Output the [X, Y] coordinate of the center of the cell containing the given text.  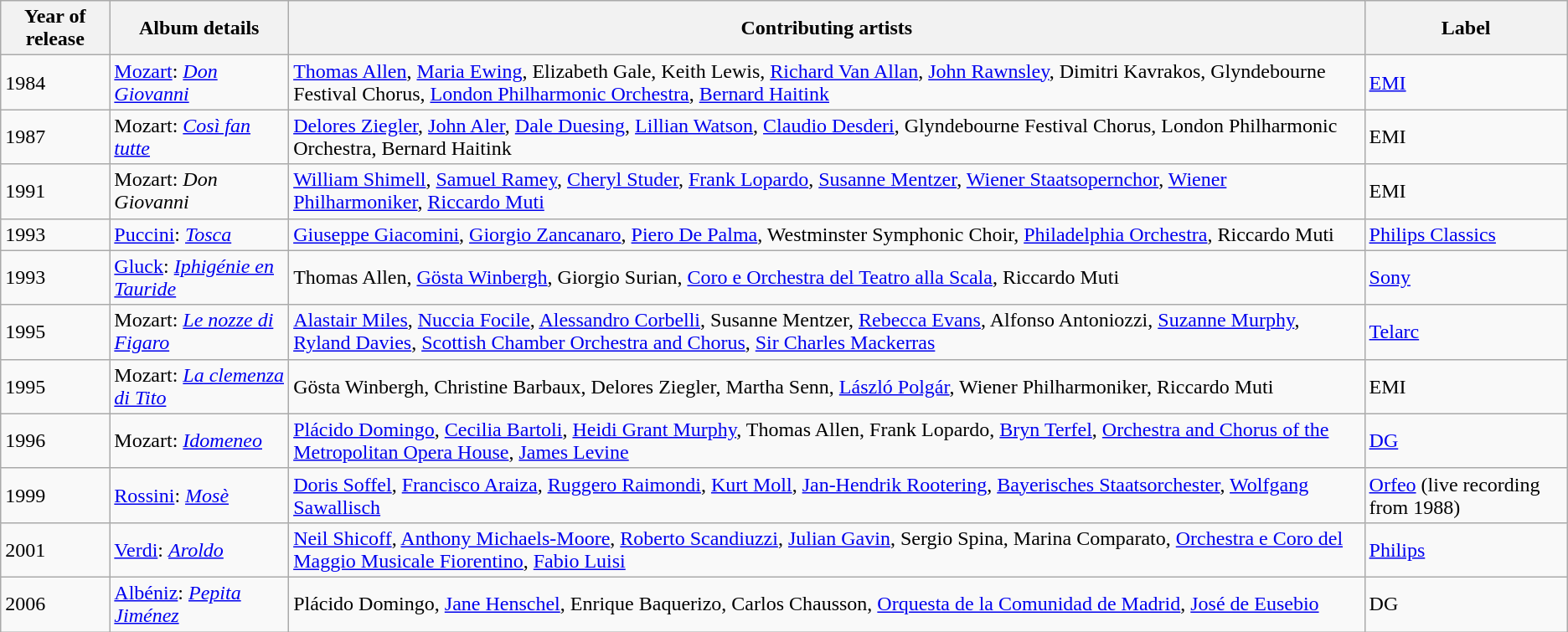
1991 [55, 191]
Plácido Domingo, Jane Henschel, Enrique Baquerizo, Carlos Chausson, Orquesta de la Comunidad de Madrid, José de Eusebio [827, 604]
Philips [1466, 549]
1987 [55, 137]
Orfeo (live recording from 1988) [1466, 496]
2006 [55, 604]
William Shimell, Samuel Ramey, Cheryl Studer, Frank Lopardo, Susanne Mentzer, Wiener Staatsopernchor, Wiener Philharmoniker, Riccardo Muti [827, 191]
Gösta Winbergh, Christine Barbaux, Delores Ziegler, Martha Senn, László Polgár, Wiener Philharmoniker, Riccardo Muti [827, 387]
Doris Soffel, Francisco Araiza, Ruggero Raimondi, Kurt Moll, Jan-Hendrik Rootering, Bayerisches Staatsorchester, Wolfgang Sawallisch [827, 496]
Mozart: La clemenza di Tito [199, 387]
Puccini: Tosca [199, 234]
Album details [199, 28]
Albéniz: Pepita Jiménez [199, 604]
Mozart: Idomeneo [199, 440]
Thomas Allen, Gösta Winbergh, Giorgio Surian, Coro e Orchestra del Teatro alla Scala, Riccardo Muti [827, 278]
2001 [55, 549]
Year of release [55, 28]
Mozart: Le nozze di Figaro [199, 331]
Gluck: Iphigénie en Tauride [199, 278]
Telarc [1466, 331]
Sony [1466, 278]
1996 [55, 440]
Mozart: Così fan tutte [199, 137]
Giuseppe Giacomini, Giorgio Zancanaro, Piero De Palma, Westminster Symphonic Choir, Philadelphia Orchestra, Riccardo Muti [827, 234]
Verdi: Aroldo [199, 549]
1984 [55, 82]
Label [1466, 28]
1999 [55, 496]
Philips Classics [1466, 234]
Rossini: Mosè [199, 496]
Contributing artists [827, 28]
